Detect which cell encompasses the target text, then output its (X, Y) center coordinate. 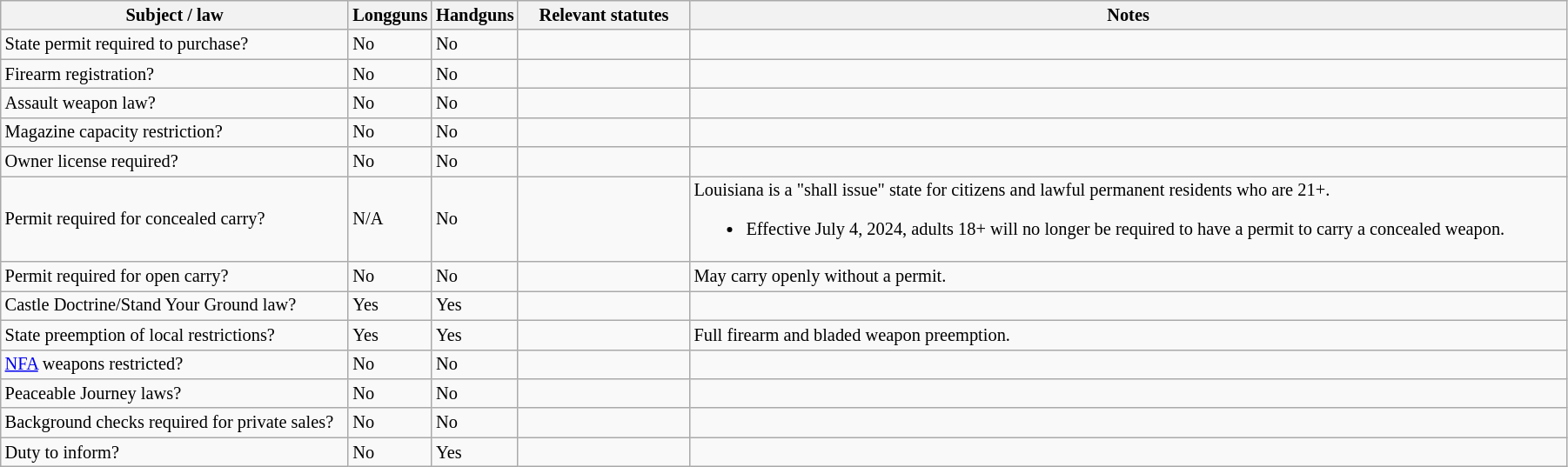
Castle Doctrine/Stand Your Ground law? (175, 305)
Magazine capacity restriction? (175, 132)
Permit required for concealed carry? (175, 218)
Permit required for open carry? (175, 277)
State preemption of local restrictions? (175, 335)
Longguns (390, 15)
Full firearm and bladed weapon preemption. (1129, 335)
May carry openly without a permit. (1129, 277)
Duty to inform? (175, 452)
Assault weapon law? (175, 103)
Subject / law (175, 15)
Owner license required? (175, 162)
Firearm registration? (175, 74)
Peaceable Journey laws? (175, 393)
Background checks required for private sales? (175, 423)
Handguns (475, 15)
Notes (1129, 15)
NFA weapons restricted? (175, 364)
N/A (390, 218)
State permit required to purchase? (175, 44)
Relevant statutes (604, 15)
